Locate the cell with the specified text and output its (x, y) center coordinate. 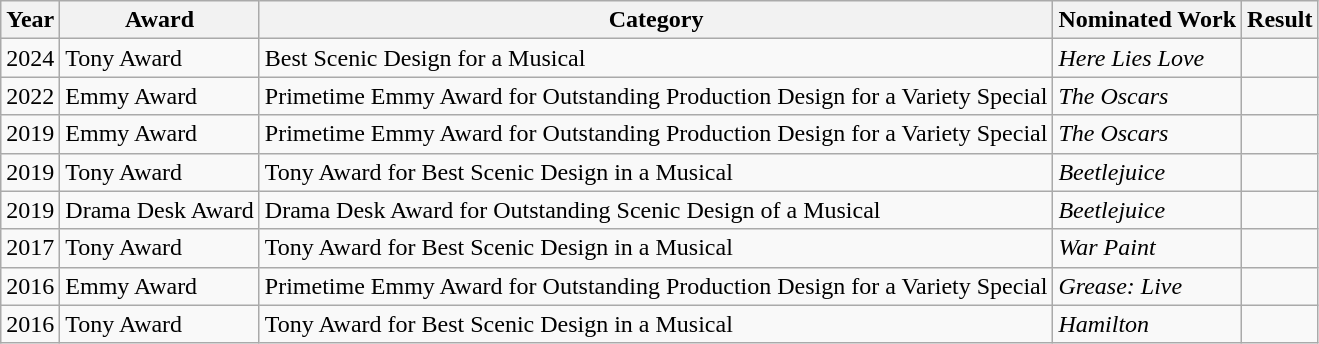
2024 (30, 58)
Here Lies Love (1148, 58)
2017 (30, 248)
Drama Desk Award for Outstanding Scenic Design of a Musical (656, 210)
Drama Desk Award (160, 210)
Year (30, 20)
War Paint (1148, 248)
Best Scenic Design for a Musical (656, 58)
Nominated Work (1148, 20)
2022 (30, 96)
Category (656, 20)
Award (160, 20)
Result (1280, 20)
Hamilton (1148, 324)
Grease: Live (1148, 286)
